Identify which cell holds the provided text, then report its [x, y] central coordinate. 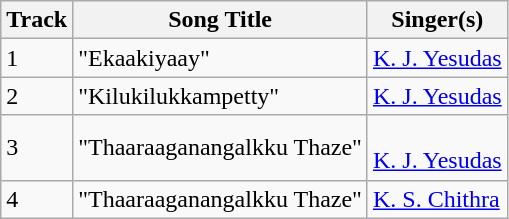
Singer(s) [437, 20]
1 [37, 58]
K. S. Chithra [437, 199]
Song Title [220, 20]
4 [37, 199]
"Ekaakiyaay" [220, 58]
Track [37, 20]
3 [37, 148]
"Kilukilukkampetty" [220, 96]
2 [37, 96]
